Provide the (X, Y) coordinate of the cell's center where the given text is located.  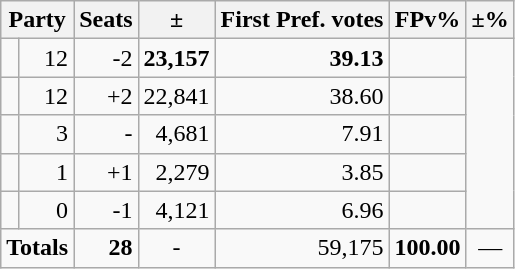
0 (46, 210)
Party (38, 20)
± (176, 20)
23,157 (176, 58)
3 (46, 134)
2,279 (176, 172)
39.13 (302, 58)
-1 (106, 210)
1 (46, 172)
22,841 (176, 96)
100.00 (428, 248)
6.96 (302, 210)
First Pref. votes (302, 20)
4,121 (176, 210)
— (490, 248)
4,681 (176, 134)
FPv% (428, 20)
3.85 (302, 172)
-2 (106, 58)
Totals (38, 248)
7.91 (302, 134)
+2 (106, 96)
Seats (106, 20)
+1 (106, 172)
38.60 (302, 96)
59,175 (302, 248)
±% (490, 20)
28 (106, 248)
